Provide the [X, Y] coordinate of the cell's center where the given text is located.  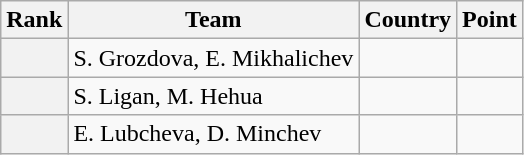
Country [408, 20]
Point [490, 20]
S. Ligan, M. Hehua [214, 96]
Rank [34, 20]
Team [214, 20]
E. Lubcheva, D. Minchev [214, 134]
S. Grozdova, E. Mikhalichev [214, 58]
